Find where the given text appears and provide that cell's center as (X, Y) coordinate. 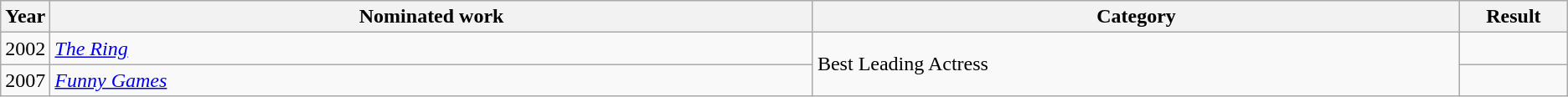
Category (1136, 17)
2007 (25, 80)
The Ring (432, 48)
Funny Games (432, 80)
Nominated work (432, 17)
Year (25, 17)
Best Leading Actress (1136, 64)
2002 (25, 48)
Result (1514, 17)
